Detect which cell encompasses the target text, then output its [x, y] center coordinate. 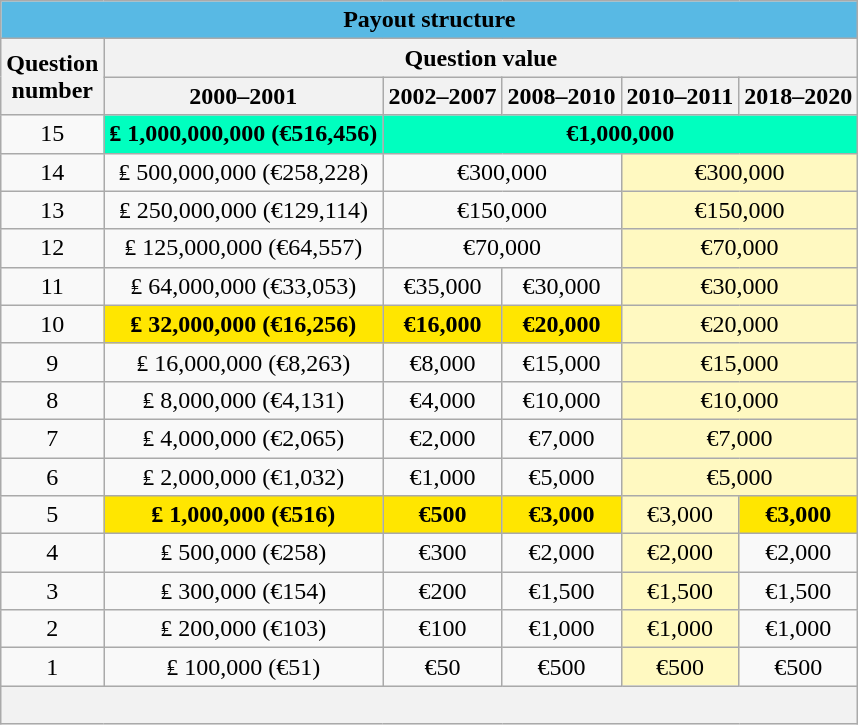
15 [52, 134]
11 [52, 286]
4 [52, 553]
2010–2011 [680, 96]
€100 [442, 629]
Questionnumber [52, 77]
9 [52, 362]
₤ 200,000 (€103) [244, 629]
Payout structure [430, 20]
€8,000 [442, 362]
6 [52, 477]
₤ 1,000,000 (€516) [244, 515]
14 [52, 172]
₤ 16,000,000 (€8,263) [244, 362]
€300 [442, 553]
₤ 125,000,000 (€64,557) [244, 248]
2018–2020 [798, 96]
₤ 32,000,000 (€16,256) [244, 324]
2 [52, 629]
€200 [442, 591]
€50 [442, 667]
₤ 250,000,000 (€129,114) [244, 210]
2000–2001 [244, 96]
€16,000 [442, 324]
8 [52, 400]
5 [52, 515]
1 [52, 667]
₤ 8,000,000 (€4,131) [244, 400]
₤ 500,000,000 (€258,228) [244, 172]
₤ 300,000 (€154) [244, 591]
2008–2010 [562, 96]
€4,000 [442, 400]
13 [52, 210]
10 [52, 324]
₤ 4,000,000 (€2,065) [244, 438]
7 [52, 438]
2002–2007 [442, 96]
Question value [481, 58]
₤ 1,000,000,000 (€516,456) [244, 134]
₤ 64,000,000 (€33,053) [244, 286]
12 [52, 248]
3 [52, 591]
₤ 500,000 (€258) [244, 553]
€35,000 [442, 286]
€1,000,000 [620, 134]
₤ 100,000 (€51) [244, 667]
₤ 2,000,000 (€1,032) [244, 477]
